Identify which cell holds the provided text, then report its [X, Y] central coordinate. 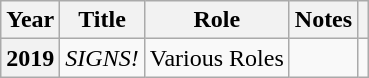
SIGNS! [102, 58]
Year [30, 20]
Title [102, 20]
2019 [30, 58]
Various Roles [216, 58]
Notes [323, 20]
Role [216, 20]
